Provide the [x, y] coordinate of the cell's center where the given text is located.  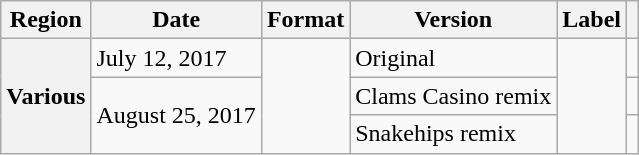
Version [454, 20]
Various [46, 96]
Clams Casino remix [454, 96]
Label [592, 20]
Snakehips remix [454, 134]
July 12, 2017 [176, 58]
Date [176, 20]
Original [454, 58]
Region [46, 20]
August 25, 2017 [176, 115]
Format [305, 20]
